Output the (x, y) coordinate of the center of the cell containing the given text.  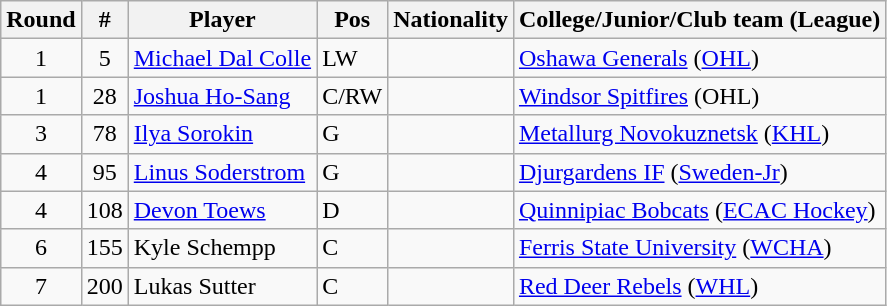
Lukas Sutter (222, 286)
Linus Soderstrom (222, 172)
Devon Toews (222, 210)
Djurgardens IF (Sweden-Jr) (699, 172)
155 (104, 248)
Player (222, 20)
7 (41, 286)
6 (41, 248)
Ferris State University (WCHA) (699, 248)
108 (104, 210)
# (104, 20)
Round (41, 20)
Red Deer Rebels (WHL) (699, 286)
College/Junior/Club team (League) (699, 20)
Nationality (451, 20)
3 (41, 134)
D (352, 210)
95 (104, 172)
200 (104, 286)
C/RW (352, 96)
78 (104, 134)
Joshua Ho-Sang (222, 96)
Ilya Sorokin (222, 134)
Pos (352, 20)
Quinnipiac Bobcats (ECAC Hockey) (699, 210)
Oshawa Generals (OHL) (699, 58)
Kyle Schempp (222, 248)
Metallurg Novokuznetsk (KHL) (699, 134)
Michael Dal Colle (222, 58)
LW (352, 58)
Windsor Spitfires (OHL) (699, 96)
28 (104, 96)
5 (104, 58)
